Detect which cell encompasses the target text, then output its (X, Y) center coordinate. 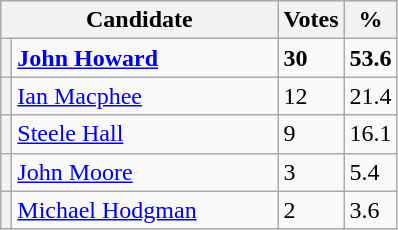
9 (311, 134)
53.6 (370, 58)
5.4 (370, 172)
John Howard (145, 58)
30 (311, 58)
2 (311, 210)
John Moore (145, 172)
Candidate (140, 20)
Michael Hodgman (145, 210)
Steele Hall (145, 134)
Ian Macphee (145, 96)
16.1 (370, 134)
12 (311, 96)
3 (311, 172)
% (370, 20)
21.4 (370, 96)
3.6 (370, 210)
Votes (311, 20)
